Provide the (x, y) coordinate of the cell's center where the given text is located.  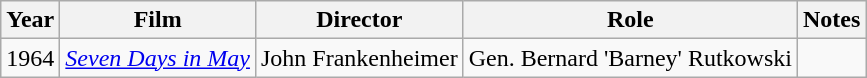
1964 (30, 58)
Film (158, 20)
Director (359, 20)
Year (30, 20)
Role (630, 20)
Gen. Bernard 'Barney' Rutkowski (630, 58)
John Frankenheimer (359, 58)
Notes (831, 20)
Seven Days in May (158, 58)
